From the cell containing the given text, extract its center point as (x, y) coordinate. 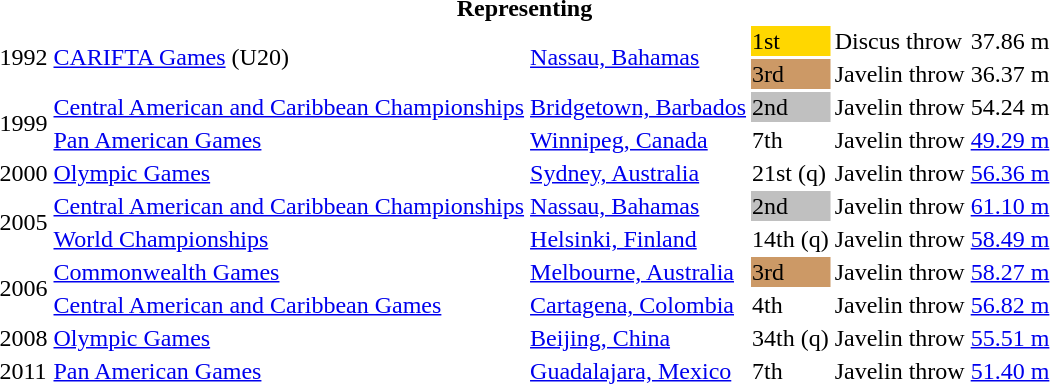
34th (q) (791, 338)
Melbourne, Australia (638, 272)
Commonwealth Games (289, 272)
Winnipeg, Canada (638, 140)
CARIFTA Games (U20) (289, 58)
Helsinki, Finland (638, 239)
7th (791, 140)
1st (791, 41)
4th (791, 305)
Cartagena, Colombia (638, 305)
Discus throw (900, 41)
Sydney, Australia (638, 173)
Beijing, China (638, 338)
Bridgetown, Barbados (638, 107)
21st (q) (791, 173)
14th (q) (791, 239)
World Championships (289, 239)
Central American and Caribbean Games (289, 305)
Pan American Games (289, 140)
